Output the [X, Y] coordinate of the center of the cell containing the given text.  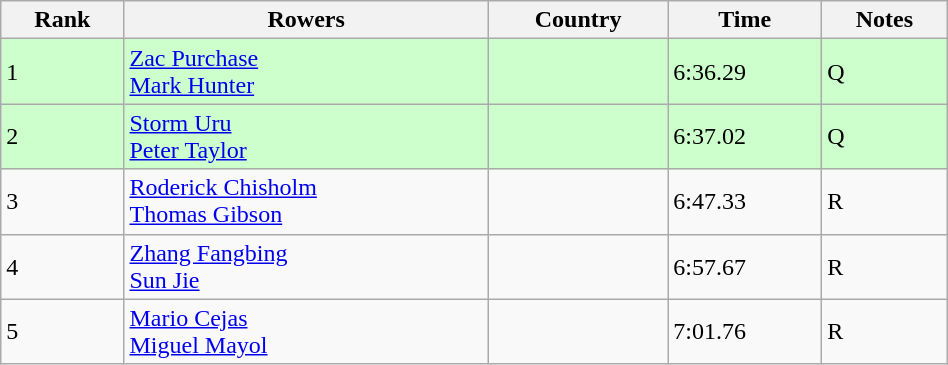
6:47.33 [745, 202]
Storm UruPeter Taylor [306, 136]
2 [62, 136]
Mario CejasMiguel Mayol [306, 332]
Zhang FangbingSun Jie [306, 266]
Zac PurchaseMark Hunter [306, 72]
6:37.02 [745, 136]
Rowers [306, 20]
Roderick ChisholmThomas Gibson [306, 202]
1 [62, 72]
3 [62, 202]
Notes [885, 20]
Time [745, 20]
7:01.76 [745, 332]
6:36.29 [745, 72]
5 [62, 332]
Rank [62, 20]
4 [62, 266]
6:57.67 [745, 266]
Country [578, 20]
